Find where the given text appears and provide that cell's center as [X, Y] coordinate. 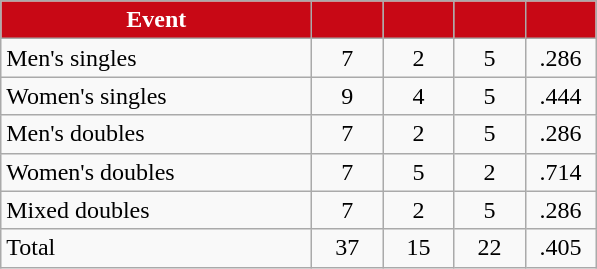
Men's doubles [156, 134]
.714 [560, 172]
Women's doubles [156, 172]
Total [156, 248]
.444 [560, 96]
37 [348, 248]
4 [418, 96]
Men's singles [156, 58]
Women's singles [156, 96]
Event [156, 20]
15 [418, 248]
.405 [560, 248]
Mixed doubles [156, 210]
22 [490, 248]
9 [348, 96]
